Locate the cell with the specified text and output its (X, Y) center coordinate. 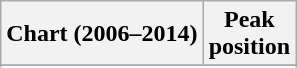
Peakposition (249, 34)
Chart (2006–2014) (102, 34)
